Return the [x, y] coordinate for the center point of the cell that contains the specified text.  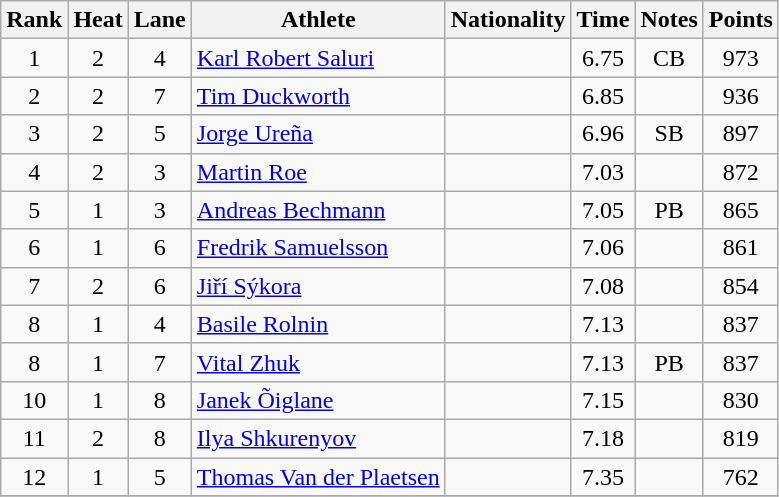
973 [740, 58]
Athlete [318, 20]
865 [740, 210]
6.85 [603, 96]
Time [603, 20]
SB [669, 134]
7.05 [603, 210]
12 [34, 477]
Heat [98, 20]
Tim Duckworth [318, 96]
7.03 [603, 172]
Lane [160, 20]
Andreas Bechmann [318, 210]
7.15 [603, 400]
861 [740, 248]
Jiří Sýkora [318, 286]
7.18 [603, 438]
11 [34, 438]
Ilya Shkurenyov [318, 438]
872 [740, 172]
Nationality [508, 20]
Martin Roe [318, 172]
7.35 [603, 477]
Karl Robert Saluri [318, 58]
897 [740, 134]
830 [740, 400]
762 [740, 477]
Thomas Van der Plaetsen [318, 477]
Fredrik Samuelsson [318, 248]
CB [669, 58]
Basile Rolnin [318, 324]
Janek Õiglane [318, 400]
854 [740, 286]
7.06 [603, 248]
Rank [34, 20]
819 [740, 438]
Points [740, 20]
Notes [669, 20]
6.96 [603, 134]
10 [34, 400]
6.75 [603, 58]
Vital Zhuk [318, 362]
Jorge Ureña [318, 134]
936 [740, 96]
7.08 [603, 286]
